Scan for the cell matching the given text and deliver its (x, y) coordinate at center. 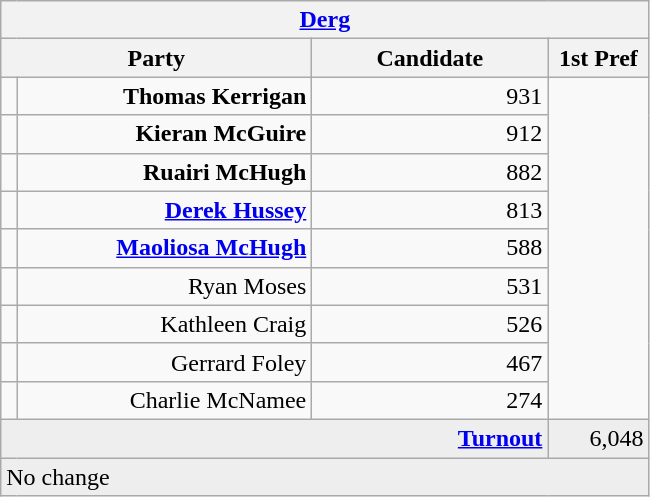
Charlie McNamee (164, 400)
Kieran McGuire (164, 134)
Kathleen Craig (164, 324)
Derek Hussey (164, 210)
Thomas Kerrigan (164, 96)
Ruairi McHugh (164, 172)
Gerrard Foley (164, 362)
882 (430, 172)
274 (430, 400)
912 (430, 134)
526 (430, 324)
Derg (325, 20)
531 (430, 286)
1st Pref (598, 58)
Turnout (274, 438)
Maoliosa McHugh (164, 248)
Party (156, 58)
No change (325, 477)
6,048 (598, 438)
931 (430, 96)
Ryan Moses (164, 286)
588 (430, 248)
Candidate (430, 58)
813 (430, 210)
467 (430, 362)
